Output the [X, Y] coordinate of the center of the cell containing the given text.  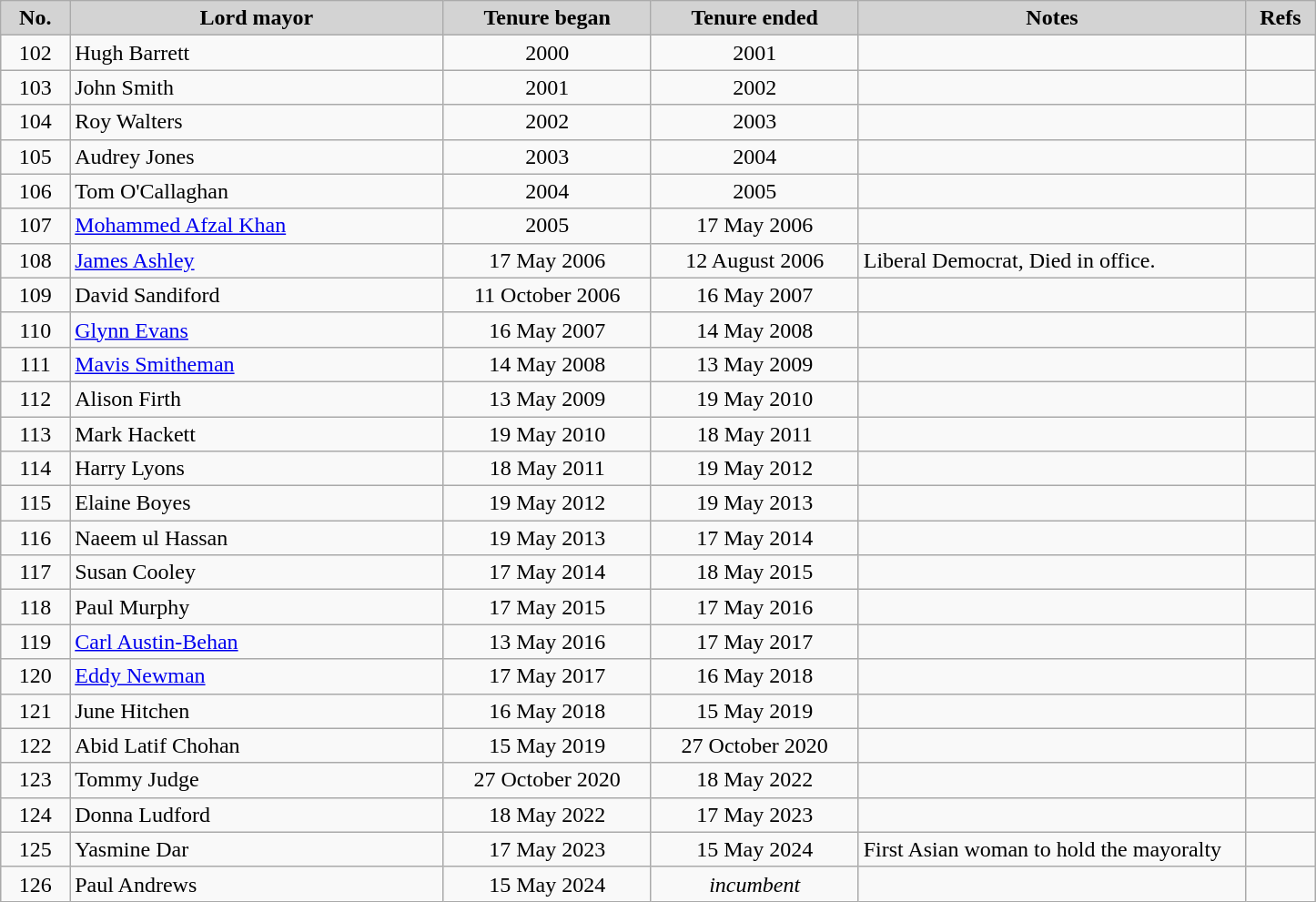
103 [35, 87]
107 [35, 226]
123 [35, 780]
120 [35, 676]
Mark Hackett [257, 434]
17 May 2016 [754, 607]
111 [35, 364]
105 [35, 157]
Mohammed Afzal Khan [257, 226]
John Smith [257, 87]
Mavis Smitheman [257, 364]
113 [35, 434]
Notes [1052, 18]
124 [35, 815]
114 [35, 469]
Lord mayor [257, 18]
117 [35, 573]
Eddy Newman [257, 676]
102 [35, 53]
17 May 2015 [547, 607]
104 [35, 122]
18 May 2015 [754, 573]
Audrey Jones [257, 157]
108 [35, 260]
2000 [547, 53]
Paul Murphy [257, 607]
Roy Walters [257, 122]
106 [35, 191]
Yasmine Dar [257, 849]
No. [35, 18]
125 [35, 849]
Donna Ludford [257, 815]
Hugh Barrett [257, 53]
Abid Latif Chohan [257, 745]
Liberal Democrat, Died in office. [1052, 260]
121 [35, 711]
110 [35, 329]
122 [35, 745]
Harry Lyons [257, 469]
116 [35, 538]
Tenure began [547, 18]
Tommy Judge [257, 780]
First Asian woman to hold the mayoralty [1052, 849]
Tenure ended [754, 18]
Glynn Evans [257, 329]
Elaine Boyes [257, 503]
Alison Firth [257, 399]
June Hitchen [257, 711]
118 [35, 607]
Susan Cooley [257, 573]
Refs [1281, 18]
incumbent [754, 884]
11 October 2006 [547, 295]
115 [35, 503]
112 [35, 399]
David Sandiford [257, 295]
Carl Austin-Behan [257, 642]
Naeem ul Hassan [257, 538]
James Ashley [257, 260]
119 [35, 642]
13 May 2016 [547, 642]
12 August 2006 [754, 260]
Tom O'Callaghan [257, 191]
126 [35, 884]
109 [35, 295]
Paul Andrews [257, 884]
